Locate the cell with the specified text and output its [X, Y] center coordinate. 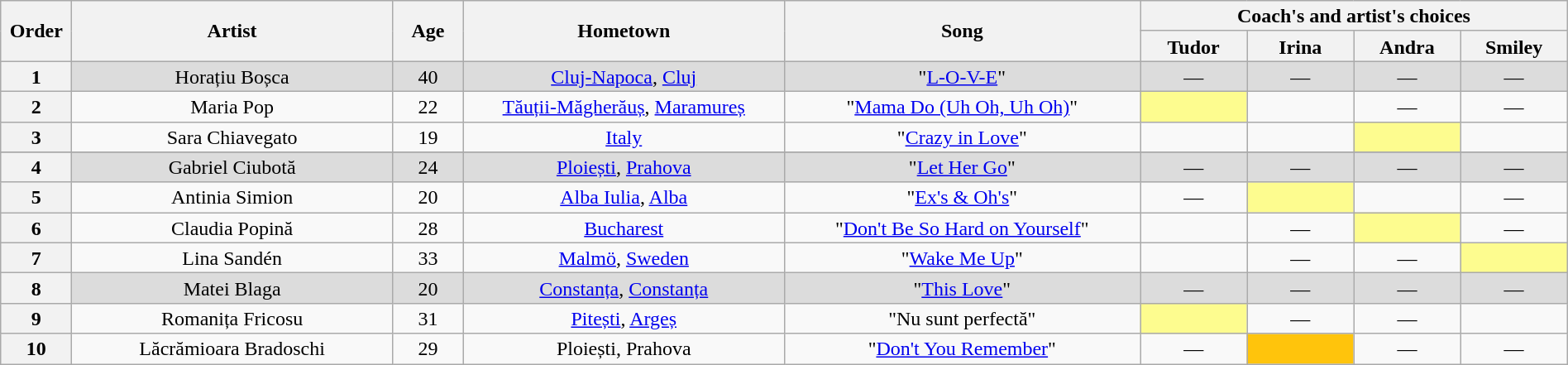
24 [428, 167]
3 [36, 137]
"This Love" [963, 288]
Sara Chiavegato [232, 137]
1 [36, 76]
29 [428, 349]
40 [428, 76]
2 [36, 106]
Lăcrămioara Bradoschi [232, 349]
"Don't You Remember" [963, 349]
Tăuții-Măgherăuș, Maramureș [624, 106]
8 [36, 288]
Cluj-Napoca, Cluj [624, 76]
"Wake Me Up" [963, 258]
Horațiu Boșca [232, 76]
Coach's and artist's choices [1355, 17]
Antinia Simion [232, 197]
"Nu sunt perfectă" [963, 318]
Lina Sandén [232, 258]
Matei Blaga [232, 288]
Romanița Fricosu [232, 318]
10 [36, 349]
9 [36, 318]
Italy [624, 137]
Smiley [1513, 46]
Tudor [1194, 46]
22 [428, 106]
33 [428, 258]
Artist [232, 31]
Gabriel Ciubotă [232, 167]
Claudia Popină [232, 228]
Song [963, 31]
19 [428, 137]
"L-O-V-E" [963, 76]
5 [36, 197]
Age [428, 31]
31 [428, 318]
Alba Iulia, Alba [624, 197]
4 [36, 167]
28 [428, 228]
"Mama Do (Uh Oh, Uh Oh)" [963, 106]
Malmö, Sweden [624, 258]
Order [36, 31]
7 [36, 258]
Constanța, Constanța [624, 288]
Pitești, Argeș [624, 318]
Irina [1300, 46]
"Ex's & Oh's" [963, 197]
6 [36, 228]
"Don't Be So Hard on Yourself" [963, 228]
"Let Her Go" [963, 167]
Hometown [624, 31]
"Crazy in Love" [963, 137]
Bucharest [624, 228]
Andra [1408, 46]
Maria Pop [232, 106]
